Output the [X, Y] coordinate of the center of the cell containing the given text.  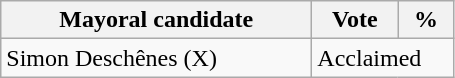
% [426, 20]
Vote [355, 20]
Mayoral candidate [156, 20]
Acclaimed [383, 58]
Simon Deschênes (X) [156, 58]
